Find where the given text appears and provide that cell's center as (X, Y) coordinate. 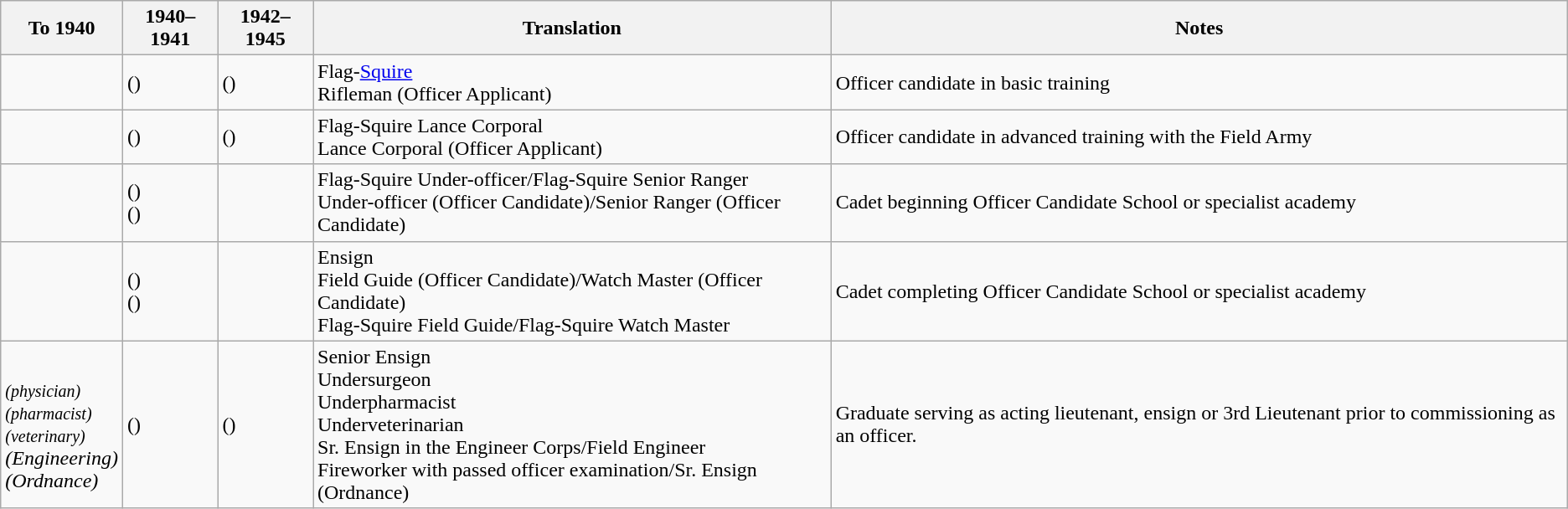
Graduate serving as acting lieutenant, ensign or 3rd Lieutenant prior to commissioning as an officer. (1199, 424)
1940–1941 (170, 28)
Flag-Squire Lance Corporal Lance Corporal (Officer Applicant) (573, 137)
Flag-Squire Under-officer/Flag-Squire Senior Ranger Under-officer (Officer Candidate)/Senior Ranger (Officer Candidate) (573, 203)
Translation (573, 28)
To 1940 (62, 28)
(physician) (pharmacist) (veterinary) (Engineering) (Ordnance) (62, 424)
Cadet completing Officer Candidate School or specialist academy (1199, 291)
1942–1945 (266, 28)
Flag-SquireRifleman (Officer Applicant) (573, 82)
Notes (1199, 28)
Officer candidate in basic training (1199, 82)
Cadet beginning Officer Candidate School or specialist academy (1199, 203)
Ensign Field Guide (Officer Candidate)/Watch Master (Officer Candidate) Flag-Squire Field Guide/Flag-Squire Watch Master (573, 291)
Officer candidate in advanced training with the Field Army (1199, 137)
